Capture the cell that displays the provided text and extract its [x, y] central coordinate. 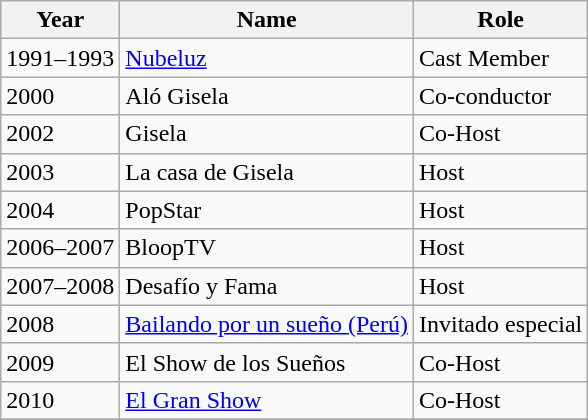
Gisela [267, 134]
Bailando por un sueño (Perú) [267, 324]
El Gran Show [267, 400]
2006–2007 [60, 248]
2009 [60, 362]
Name [267, 20]
2000 [60, 96]
Aló Gisela [267, 96]
Nubeluz [267, 58]
2007–2008 [60, 286]
2004 [60, 210]
2008 [60, 324]
2003 [60, 172]
BloopTV [267, 248]
Invitado especial [500, 324]
1991–1993 [60, 58]
PopStar [267, 210]
Year [60, 20]
2010 [60, 400]
Cast Member [500, 58]
El Show de los Sueños [267, 362]
Role [500, 20]
2002 [60, 134]
Desafío y Fama [267, 286]
La casa de Gisela [267, 172]
Co-conductor [500, 96]
